Return [X, Y] of the center of cell containing provided text 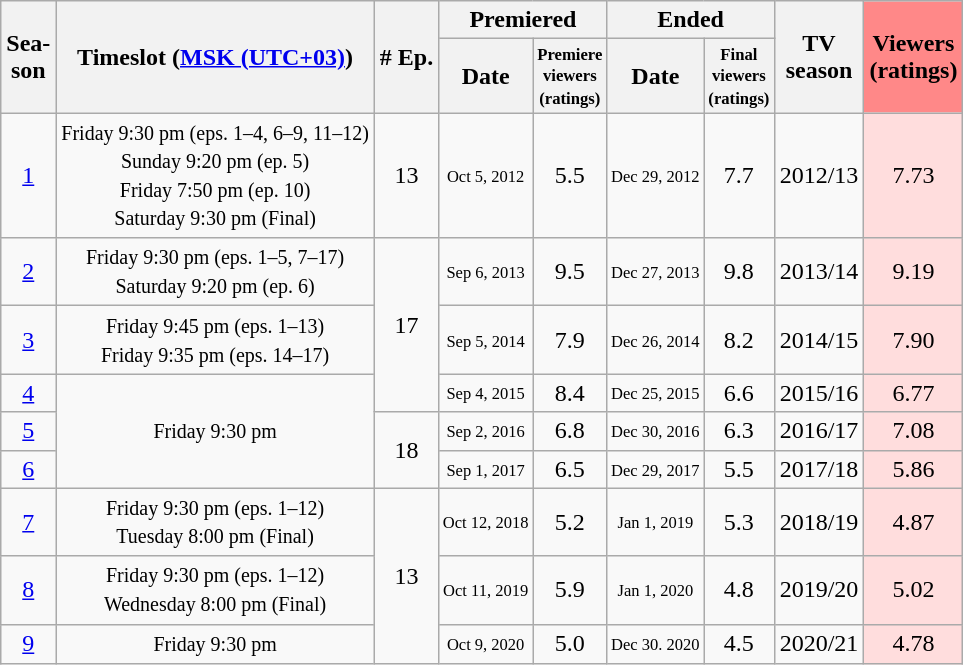
Sep 2, 2016 [486, 431]
2020/21 [819, 644]
4.5 [740, 644]
Friday 9:30 pm (eps. 1–4, 6–9, 11–12)Sunday 9:20 pm (ep. 5)Friday 7:50 pm (ep. 10)Saturday 9:30 pm (Final) [216, 176]
6.5 [570, 469]
17 [406, 325]
5.3 [740, 522]
6 [28, 469]
6.6 [740, 393]
Sep 6, 2013 [486, 272]
1 [28, 176]
Dec 25, 2015 [656, 393]
5 [28, 431]
7.73 [914, 176]
4.87 [914, 522]
2019/20 [819, 590]
7.9 [570, 340]
2012/13 [819, 176]
Sep 5, 2014 [486, 340]
Ended [690, 20]
7.7 [740, 176]
Sep 4, 2015 [486, 393]
18 [406, 450]
9.8 [740, 272]
Friday 9:30 pm (eps. 1–12)Tuesday 8:00 pm (Final) [216, 522]
Dec 26, 2014 [656, 340]
Jan 1, 2020 [656, 590]
2015/16 [819, 393]
Friday 9:45 pm (eps. 1–13)Friday 9:35 pm (eps. 14–17) [216, 340]
Oct 11, 2019 [486, 590]
Dec 29, 2017 [656, 469]
Dec 29, 2012 [656, 176]
6.77 [914, 393]
4 [28, 393]
2017/18 [819, 469]
9.5 [570, 272]
Dec 30. 2020 [656, 644]
Oct 5, 2012 [486, 176]
TVseason [819, 57]
4.78 [914, 644]
5.02 [914, 590]
5.0 [570, 644]
5.2 [570, 522]
2016/17 [819, 431]
Viewers(ratings) [914, 57]
4.8 [740, 590]
7 [28, 522]
Friday 9:30 pm (eps. 1–5, 7–17)Saturday 9:20 pm (ep. 6) [216, 272]
2013/14 [819, 272]
8.4 [570, 393]
# Ep. [406, 57]
Premiereviewers(ratings) [570, 76]
9 [28, 644]
7.90 [914, 340]
5.9 [570, 590]
5.86 [914, 469]
9.19 [914, 272]
Friday 9:30 pm (eps. 1–12)Wednesday 8:00 pm (Final) [216, 590]
7.08 [914, 431]
Premiered [523, 20]
Dec 30, 2016 [656, 431]
2 [28, 272]
3 [28, 340]
8 [28, 590]
6.3 [740, 431]
Sep 1, 2017 [486, 469]
Oct 9, 2020 [486, 644]
Jan 1, 2019 [656, 522]
Dec 27, 2013 [656, 272]
Sea-son [28, 57]
2014/15 [819, 340]
Oct 12, 2018 [486, 522]
2018/19 [819, 522]
Timeslot (MSK (UTC+03)) [216, 57]
8.2 [740, 340]
6.8 [570, 431]
Finalviewers(ratings) [740, 76]
